Provide the [x, y] coordinate of the cell's center where the given text is located.  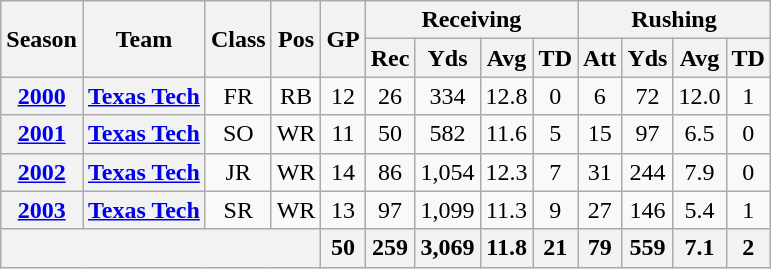
12.8 [506, 96]
21 [555, 248]
14 [343, 172]
2002 [42, 172]
11.3 [506, 210]
9 [555, 210]
Rec [390, 58]
13 [343, 210]
SR [238, 210]
1,099 [448, 210]
RB [296, 96]
12 [343, 96]
72 [648, 96]
2000 [42, 96]
FR [238, 96]
Receiving [471, 20]
1,054 [448, 172]
559 [648, 248]
Team [144, 39]
27 [600, 210]
11.6 [506, 134]
Pos [296, 39]
SO [238, 134]
JR [238, 172]
146 [648, 210]
15 [600, 134]
86 [390, 172]
244 [648, 172]
GP [343, 39]
2 [748, 248]
259 [390, 248]
31 [600, 172]
334 [448, 96]
26 [390, 96]
5 [555, 134]
2001 [42, 134]
Rushing [674, 20]
Season [42, 39]
5.4 [700, 210]
7 [555, 172]
6.5 [700, 134]
Class [238, 39]
79 [600, 248]
11 [343, 134]
2003 [42, 210]
Att [600, 58]
11.8 [506, 248]
3,069 [448, 248]
12.3 [506, 172]
6 [600, 96]
7.9 [700, 172]
7.1 [700, 248]
12.0 [700, 96]
582 [448, 134]
